Locate the cell with the specified text and output its [X, Y] center coordinate. 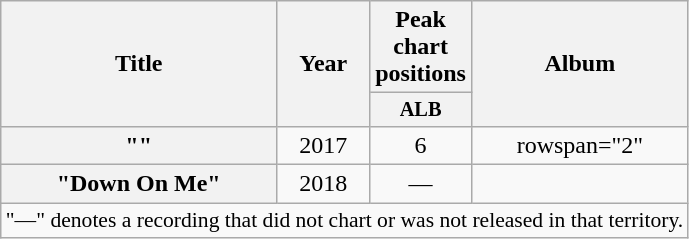
2017 [324, 145]
6 [421, 145]
rowspan="2" [580, 145]
Album [580, 64]
"Down On Me" [139, 184]
"—" denotes a recording that did not chart or was not released in that territory. [345, 221]
Peakchartpositions [421, 47]
2018 [324, 184]
ALB [421, 110]
Title [139, 64]
Year [324, 64]
— [421, 184]
"" [139, 145]
